Determine the (x, y) coordinate at the center of the cell enclosing the given text.  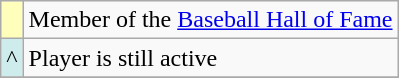
^ (12, 58)
Member of the Baseball Hall of Fame (210, 20)
Player is still active (210, 58)
